Return (X, Y) of the center of cell containing provided text 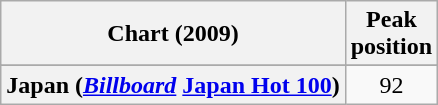
Chart (2009) (173, 34)
Japan (Billboard Japan Hot 100) (173, 85)
92 (391, 85)
Peakposition (391, 34)
